Capture the cell that displays the provided text and extract its [X, Y] central coordinate. 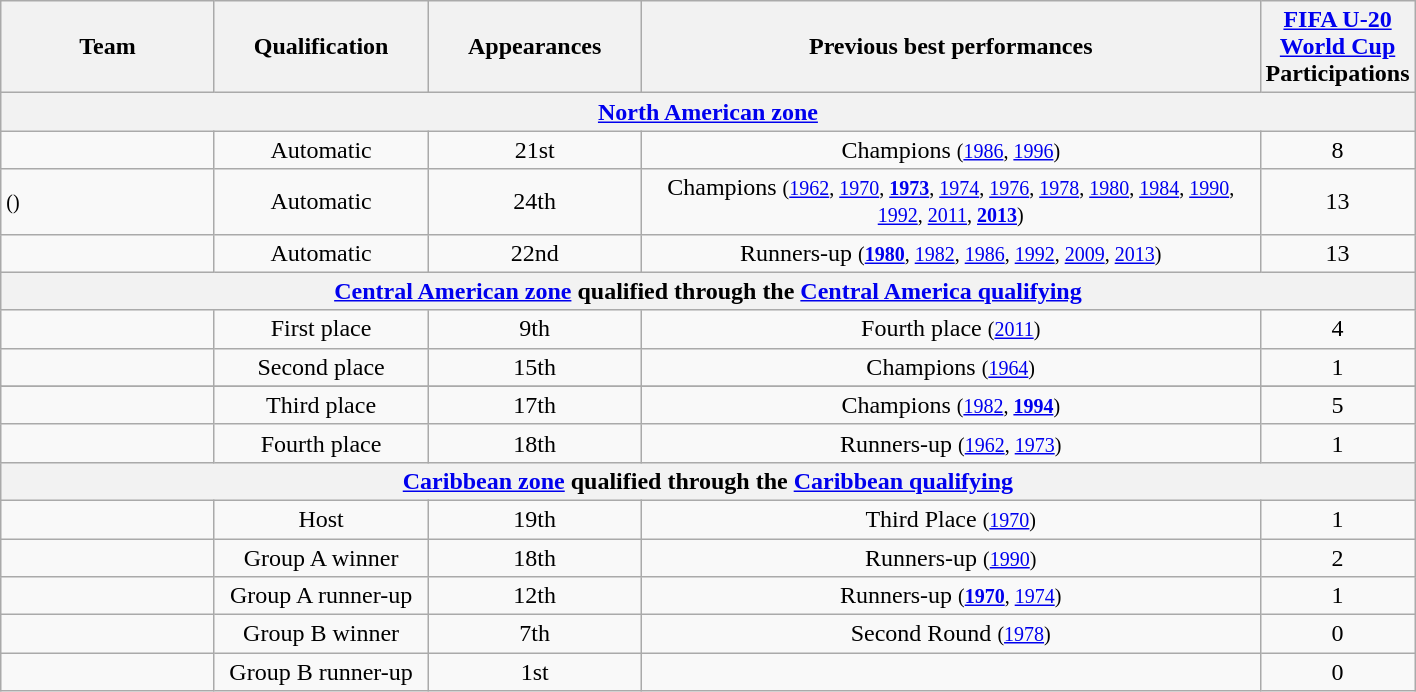
Qualification [321, 47]
24th [535, 202]
FIFA U-20 World Cup Participations [1338, 47]
Caribbean zone qualified through the Caribbean qualifying [708, 481]
Team [108, 47]
Champions (1986, 1996) [950, 150]
Champions (1964) [950, 367]
Fourth place (2011) [950, 329]
21st [535, 150]
22nd [535, 253]
4 [1338, 329]
12th [535, 596]
Host [321, 519]
Appearances [535, 47]
Group B runner-up [321, 672]
7th [535, 634]
Group B winner [321, 634]
Central American zone qualified through the Central America qualifying [708, 291]
North American zone [708, 112]
19th [535, 519]
() [108, 202]
Previous best performances [950, 47]
Group A runner-up [321, 596]
5 [1338, 405]
Runners-up (1990) [950, 557]
Runners-up (1980, 1982, 1986, 1992, 2009, 2013) [950, 253]
Group A winner [321, 557]
Second Round (1978) [950, 634]
Runners-up (1970, 1974) [950, 596]
9th [535, 329]
1st [535, 672]
First place [321, 329]
Champions (1962, 1970, 1973, 1974, 1976, 1978, 1980, 1984, 1990, 1992, 2011, 2013) [950, 202]
Third place [321, 405]
Fourth place [321, 443]
Runners-up (1962, 1973) [950, 443]
8 [1338, 150]
2 [1338, 557]
Second place [321, 367]
15th [535, 367]
17th [535, 405]
Third Place (1970) [950, 519]
Champions (1982, 1994) [950, 405]
